Return the [X, Y] coordinate for the center point of the cell that contains the specified text.  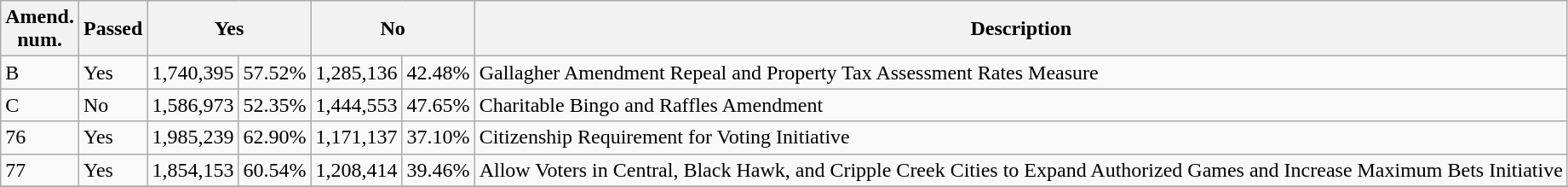
1,171,137 [356, 137]
Passed [112, 29]
47.65% [438, 105]
Description [1020, 29]
57.52% [274, 73]
Amend.num. [40, 29]
Charitable Bingo and Raffles Amendment [1020, 105]
76 [40, 137]
1,208,414 [356, 170]
1,740,395 [192, 73]
52.35% [274, 105]
Allow Voters in Central, Black Hawk, and Cripple Creek Cities to Expand Authorized Games and Increase Maximum Bets Initiative [1020, 170]
1,985,239 [192, 137]
1,444,553 [356, 105]
1,854,153 [192, 170]
Citizenship Requirement for Voting Initiative [1020, 137]
1,586,973 [192, 105]
60.54% [274, 170]
77 [40, 170]
C [40, 105]
42.48% [438, 73]
37.10% [438, 137]
1,285,136 [356, 73]
Gallagher Amendment Repeal and Property Tax Assessment Rates Measure [1020, 73]
62.90% [274, 137]
B [40, 73]
39.46% [438, 170]
